Return the [X, Y] coordinate for the center point of the cell that contains the specified text.  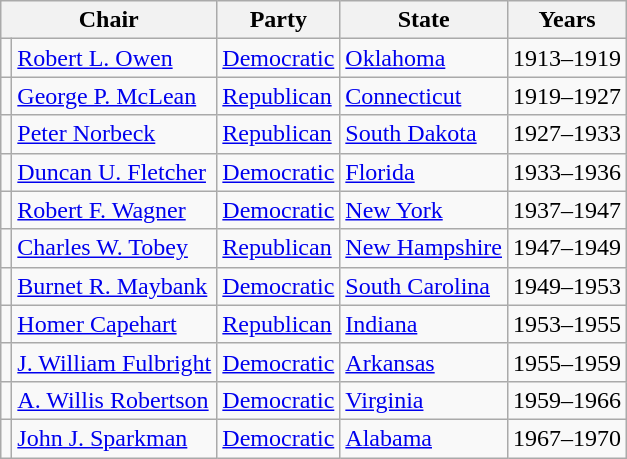
1927–1933 [568, 134]
J. William Fulbright [114, 362]
1967–1970 [568, 438]
1953–1955 [568, 324]
1919–1927 [568, 96]
George P. McLean [114, 96]
Connecticut [424, 96]
1913–1919 [568, 58]
Robert L. Owen [114, 58]
State [424, 20]
Alabama [424, 438]
South Carolina [424, 286]
1947–1949 [568, 248]
Homer Capehart [114, 324]
1955–1959 [568, 362]
Indiana [424, 324]
John J. Sparkman [114, 438]
Duncan U. Fletcher [114, 172]
1933–1936 [568, 172]
Peter Norbeck [114, 134]
1959–1966 [568, 400]
Oklahoma [424, 58]
South Dakota [424, 134]
Robert F. Wagner [114, 210]
1949–1953 [568, 286]
Arkansas [424, 362]
Years [568, 20]
Burnet R. Maybank [114, 286]
Chair [109, 20]
Florida [424, 172]
A. Willis Robertson [114, 400]
New Hampshire [424, 248]
New York [424, 210]
1937–1947 [568, 210]
Charles W. Tobey [114, 248]
Party [278, 20]
Virginia [424, 400]
